Determine the (x, y) coordinate at the center of the cell enclosing the given text.  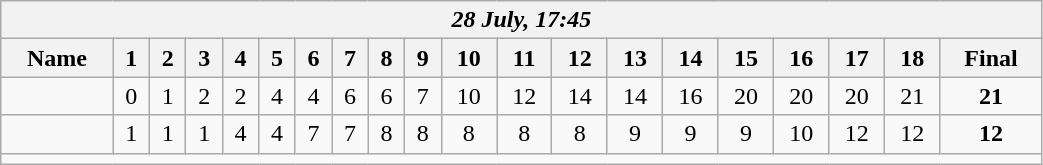
3 (204, 58)
17 (856, 58)
11 (524, 58)
0 (131, 96)
Final (991, 58)
5 (277, 58)
28 July, 17:45 (522, 20)
13 (634, 58)
18 (912, 58)
15 (746, 58)
Name (57, 58)
